Output the (X, Y) coordinate of the center of the cell containing the given text.  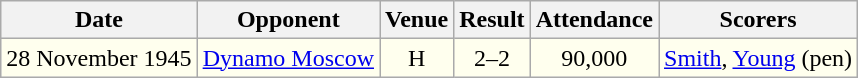
Result (492, 20)
Dynamo Moscow (288, 58)
Smith, Young (pen) (758, 58)
Scorers (758, 20)
Venue (417, 20)
Attendance (594, 20)
28 November 1945 (99, 58)
Date (99, 20)
Opponent (288, 20)
90,000 (594, 58)
H (417, 58)
2–2 (492, 58)
